Provide the [X, Y] coordinate of the cell's center where the given text is located.  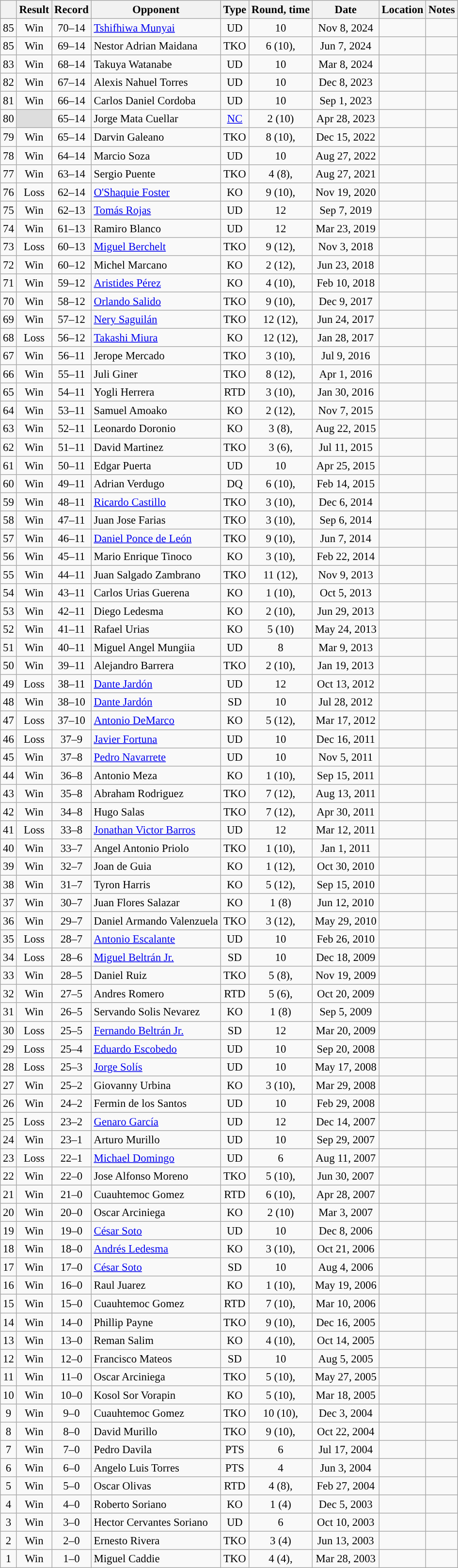
60–12 [72, 265]
Arturo Murillo [156, 1140]
37–9 [72, 739]
81 [9, 101]
30–7 [72, 903]
5 (8), [280, 976]
Jun 7, 2014 [346, 538]
Mar 29, 2008 [346, 1085]
29 [9, 1049]
60–13 [72, 247]
Oct 30, 2010 [346, 866]
Carlos Daniel Cordoba [156, 101]
Ramiro Blanco [156, 228]
Juli Giner [156, 374]
72 [9, 265]
83 [9, 64]
39–11 [72, 666]
Fernando Beltrán Jr. [156, 1030]
31–7 [72, 884]
11 [9, 1376]
69 [9, 320]
Nov 3, 2018 [346, 247]
Daniel Ruiz [156, 976]
Mar 28, 2003 [346, 1559]
43–11 [72, 593]
Alejandro Barrera [156, 666]
Sep 6, 2014 [346, 520]
66 [9, 374]
May 24, 2013 [346, 629]
Mar 3, 2007 [346, 1213]
Joan de Guia [156, 866]
Apr 28, 2023 [346, 119]
Javier Fortuna [156, 739]
65 [9, 392]
Jorge Mata Cuellar [156, 119]
Samuel Amoako [156, 411]
9–0 [72, 1413]
Aug 22, 2015 [346, 429]
David Martinez [156, 447]
Andres Romero [156, 994]
27–5 [72, 994]
53–11 [72, 411]
16–0 [72, 1285]
4–0 [72, 1504]
48 [9, 703]
39 [9, 866]
Miguel Beltrán Jr. [156, 958]
4 (4), [280, 1559]
3 (4) [280, 1541]
33 [9, 976]
78 [9, 156]
22–1 [72, 1158]
Jan 19, 2013 [346, 666]
5 (10) [280, 629]
Oct 10, 2003 [346, 1522]
3–0 [72, 1522]
51 [9, 648]
25 [9, 1121]
Feb 26, 2010 [346, 939]
Andrés Ledesma [156, 1249]
41 [9, 830]
Carlos Urias Guerena [156, 593]
49 [9, 684]
Apr 25, 2015 [346, 465]
10–0 [72, 1395]
Mar 18, 2005 [346, 1395]
69–14 [72, 46]
44 [9, 775]
11 (12), [280, 575]
47–11 [72, 520]
26–5 [72, 1012]
Dec 9, 2017 [346, 301]
79 [9, 137]
Giovanny Urbina [156, 1085]
Oscar Olivas [156, 1486]
Takashi Miura [156, 338]
27 [9, 1085]
Daniel Ponce de León [156, 538]
57–12 [72, 320]
Antonio Escalante [156, 939]
56 [9, 557]
57 [9, 538]
Rafael Urias [156, 629]
Nov 9, 2013 [346, 575]
Feb 27, 2004 [346, 1486]
8 (10), [280, 137]
Angel Antonio Priolo [156, 848]
7–0 [72, 1450]
Aug 4, 2006 [346, 1267]
47 [9, 720]
9 (12), [280, 247]
Dec 3, 2004 [346, 1413]
12–0 [72, 1359]
Reman Salim [156, 1340]
28–5 [72, 976]
52–11 [72, 429]
31 [9, 1012]
76 [9, 192]
59 [9, 502]
Diego Ledesma [156, 611]
Feb 22, 2014 [346, 557]
Abraham Rodriguez [156, 793]
Sep 15, 2010 [346, 884]
DQ [235, 483]
37 [9, 903]
25–4 [72, 1049]
Hugo Salas [156, 812]
70–14 [72, 28]
37–10 [72, 720]
6–0 [72, 1468]
22–0 [72, 1176]
May 17, 2008 [346, 1067]
Juan Flores Salazar [156, 903]
20 [9, 1213]
Oct 13, 2012 [346, 684]
Eduardo Escobedo [156, 1049]
10 (10), [280, 1413]
63–14 [72, 174]
66–14 [72, 101]
52 [9, 629]
Dec 6, 2014 [346, 502]
1 (12), [280, 866]
5 [9, 1486]
Mar 17, 2012 [346, 720]
58 [9, 520]
May 29, 2010 [346, 921]
Jun 23, 2018 [346, 265]
56–12 [72, 338]
53 [9, 611]
3 (8), [280, 429]
40 [9, 848]
Antonio Meza [156, 775]
Apr 1, 2016 [346, 374]
15 [9, 1304]
9 [9, 1413]
Apr 28, 2007 [346, 1195]
32 [9, 994]
Jun 24, 2017 [346, 320]
Nery Saguilán [156, 320]
Oct 22, 2004 [346, 1431]
Miguel Berchelt [156, 247]
Jun 3, 2004 [346, 1468]
62–13 [72, 210]
May 27, 2005 [346, 1376]
75 [9, 210]
Miguel Caddie [156, 1559]
Mar 8, 2024 [346, 64]
59–12 [72, 283]
Jun 13, 2003 [346, 1541]
50–11 [72, 465]
Tyron Harris [156, 884]
David Murillo [156, 1431]
Jul 28, 2012 [346, 703]
Nov 19, 2009 [346, 976]
Record [72, 10]
Tshifhiwa Munyai [156, 28]
Nov 7, 2015 [346, 411]
Darvin Galeano [156, 137]
50 [9, 666]
Sep 15, 2011 [346, 775]
Mar 12, 2011 [346, 830]
23–2 [72, 1121]
35–8 [72, 793]
Jun 7, 2024 [346, 46]
25–5 [72, 1030]
Michael Domingo [156, 1158]
62 [9, 447]
Aug 11, 2007 [346, 1158]
Mar 23, 2019 [346, 228]
21–0 [72, 1195]
38–10 [72, 703]
2 [9, 1541]
23–1 [72, 1140]
Orlando Salido [156, 301]
Location [402, 10]
Genaro García [156, 1121]
Opponent [156, 10]
8 (12), [280, 374]
Jerope Mercado [156, 356]
44–11 [72, 575]
30 [9, 1030]
Type [235, 10]
Dec 15, 2022 [346, 137]
54–11 [72, 392]
Aug 5, 2005 [346, 1359]
33–8 [72, 830]
Pedro Navarrete [156, 757]
Jan 30, 2016 [346, 392]
5–0 [72, 1486]
19 [9, 1231]
O'Shaquie Foster [156, 192]
28–7 [72, 939]
May 19, 2006 [346, 1285]
Servando Solis Nevarez [156, 1012]
45 [9, 757]
35 [9, 939]
Feb 10, 2018 [346, 283]
3 (6), [280, 447]
19–0 [72, 1231]
40–11 [72, 648]
Francisco Mateos [156, 1359]
Oct 20, 2009 [346, 994]
34–8 [72, 812]
58–12 [72, 301]
18 [9, 1249]
61 [9, 465]
Juan Salgado Zambrano [156, 575]
36 [9, 921]
NC [235, 119]
Nov 19, 2020 [346, 192]
Raul Juarez [156, 1285]
Sep 20, 2008 [346, 1049]
Jose Alfonso Moreno [156, 1176]
71 [9, 283]
Leonardo Doronio [156, 429]
21 [9, 1195]
15–0 [72, 1304]
Aug 27, 2021 [346, 174]
13–0 [72, 1340]
Mario Enrique Tinoco [156, 557]
Jun 29, 2013 [346, 611]
Jul 17, 2004 [346, 1450]
60 [9, 483]
Aristides Pérez [156, 283]
Jan 28, 2017 [346, 338]
Jul 11, 2015 [346, 447]
13 [9, 1340]
36–8 [72, 775]
32–7 [72, 866]
25–2 [72, 1085]
Oct 5, 2013 [346, 593]
Sep 29, 2007 [346, 1140]
51–11 [72, 447]
29–7 [72, 921]
Jan 1, 2011 [346, 848]
34 [9, 958]
23 [9, 1158]
63 [9, 429]
Dec 18, 2009 [346, 958]
46–11 [72, 538]
28 [9, 1067]
16 [9, 1285]
37–8 [72, 757]
70 [9, 301]
Kosol Sor Vorapin [156, 1395]
33–7 [72, 848]
68 [9, 338]
Ernesto Rivera [156, 1541]
43 [9, 793]
Mar 9, 2013 [346, 648]
68–14 [72, 64]
64 [9, 411]
Jorge Solís [156, 1067]
Juan Jose Farias [156, 520]
54 [9, 593]
17–0 [72, 1267]
Dec 5, 2003 [346, 1504]
Alexis Nahuel Torres [156, 82]
Sep 1, 2023 [346, 101]
Mar 10, 2006 [346, 1304]
25–3 [72, 1067]
Jul 9, 2016 [346, 356]
Miguel Angel Mungiia [156, 648]
77 [9, 174]
Notes [442, 10]
55 [9, 575]
38 [9, 884]
41–11 [72, 629]
42–11 [72, 611]
Nov 8, 2024 [346, 28]
Nov 5, 2011 [346, 757]
Dec 8, 2023 [346, 82]
Sep 7, 2019 [346, 210]
Dec 16, 2011 [346, 739]
73 [9, 247]
3 (12), [280, 921]
14 [9, 1322]
55–11 [72, 374]
61–13 [72, 228]
64–14 [72, 156]
Dec 8, 2006 [346, 1231]
18–0 [72, 1249]
Result [34, 10]
24 [9, 1140]
5 (6), [280, 994]
Aug 13, 2011 [346, 793]
67 [9, 356]
82 [9, 82]
1 (4) [280, 1504]
74 [9, 228]
Angelo Luis Torres [156, 1468]
Mar 20, 2009 [346, 1030]
Feb 29, 2008 [346, 1104]
7 [9, 1450]
67–14 [72, 82]
Round, time [280, 10]
Marcio Soza [156, 156]
Oct 21, 2006 [346, 1249]
Jun 12, 2010 [346, 903]
45–11 [72, 557]
Adrian Verdugo [156, 483]
Phillip Payne [156, 1322]
Sep 5, 2009 [346, 1012]
Apr 30, 2011 [346, 812]
Yogli Herrera [156, 392]
17 [9, 1267]
38–11 [72, 684]
8–0 [72, 1431]
Dec 14, 2007 [346, 1121]
Ricardo Castillo [156, 502]
22 [9, 1176]
62–14 [72, 192]
48–11 [72, 502]
7 (10), [280, 1304]
Pedro Davila [156, 1450]
Oct 14, 2005 [346, 1340]
Roberto Soriano [156, 1504]
49–11 [72, 483]
Hector Cervantes Soriano [156, 1522]
Feb 14, 2015 [346, 483]
26 [9, 1104]
42 [9, 812]
Aug 27, 2022 [346, 156]
Michel Marcano [156, 265]
28–6 [72, 958]
Edgar Puerta [156, 465]
3 [9, 1522]
24–2 [72, 1104]
Date [346, 10]
Takuya Watanabe [156, 64]
Daniel Armando Valenzuela [156, 921]
Nestor Adrian Maidana [156, 46]
46 [9, 739]
11–0 [72, 1376]
20–0 [72, 1213]
1 [9, 1559]
2–0 [72, 1541]
Antonio DeMarco [156, 720]
14–0 [72, 1322]
56–11 [72, 356]
1–0 [72, 1559]
Jun 30, 2007 [346, 1176]
80 [9, 119]
Sergio Puente [156, 174]
Tomás Rojas [156, 210]
Dec 16, 2005 [346, 1322]
Fermin de los Santos [156, 1104]
Jonathan Victor Barros [156, 830]
